Identify which cell holds the provided text, then report its [X, Y] central coordinate. 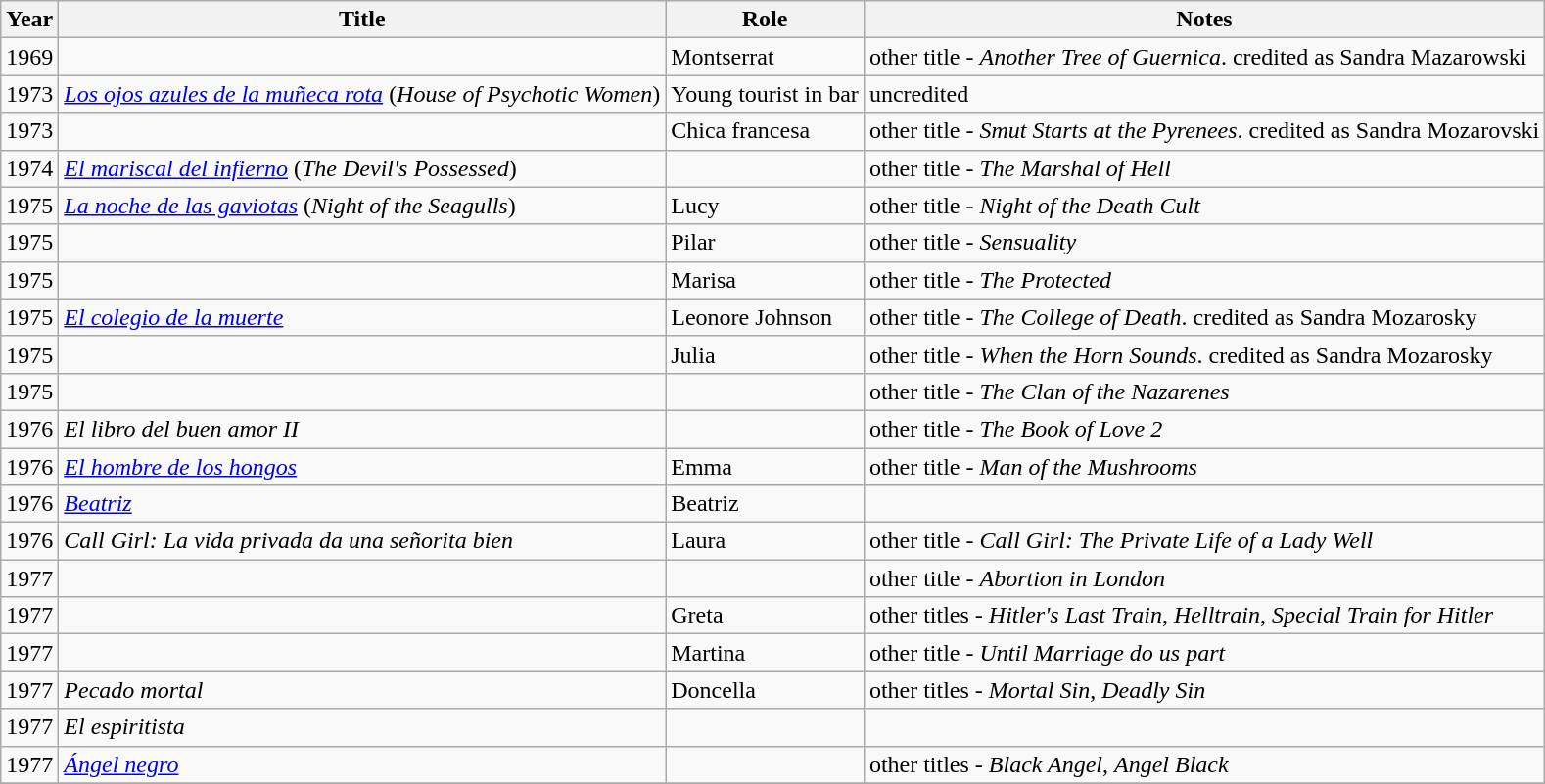
Pilar [766, 243]
other title - Abortion in London [1204, 578]
Lucy [766, 206]
Laura [766, 541]
other title - Call Girl: The Private Life of a Lady Well [1204, 541]
Year [29, 20]
Ángel negro [362, 764]
Young tourist in bar [766, 94]
other title - Until Marriage do us part [1204, 653]
El hombre de los hongos [362, 467]
El libro del buen amor II [362, 429]
other title - Another Tree of Guernica. credited as Sandra Mazarowski [1204, 57]
other title - Night of the Death Cult [1204, 206]
Greta [766, 616]
other title - The Book of Love 2 [1204, 429]
Marisa [766, 280]
other title - The College of Death. credited as Sandra Mozarosky [1204, 317]
Emma [766, 467]
Notes [1204, 20]
Chica francesa [766, 131]
El mariscal del infierno (The Devil's Possessed) [362, 168]
1969 [29, 57]
other title - The Marshal of Hell [1204, 168]
other title - The Protected [1204, 280]
El colegio de la muerte [362, 317]
other title - When the Horn Sounds. credited as Sandra Mozarosky [1204, 354]
other titles - Black Angel, Angel Black [1204, 764]
other titles - Hitler's Last Train, Helltrain, Special Train for Hitler [1204, 616]
other title - Sensuality [1204, 243]
other title - The Clan of the Nazarenes [1204, 392]
Julia [766, 354]
uncredited [1204, 94]
other title - Smut Starts at the Pyrenees. credited as Sandra Mozarovski [1204, 131]
Martina [766, 653]
Pecado mortal [362, 690]
Role [766, 20]
La noche de las gaviotas (Night of the Seagulls) [362, 206]
other titles - Mortal Sin, Deadly Sin [1204, 690]
El espiritista [362, 727]
other title - Man of the Mushrooms [1204, 467]
1974 [29, 168]
Los ojos azules de la muñeca rota (House of Psychotic Women) [362, 94]
Doncella [766, 690]
Title [362, 20]
Call Girl: La vida privada da una señorita bien [362, 541]
Montserrat [766, 57]
Leonore Johnson [766, 317]
